Provide the [X, Y] coordinate of the cell's center where the given text is located.  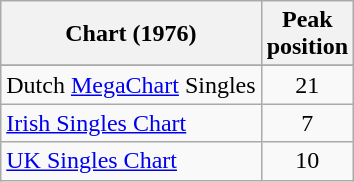
10 [307, 161]
Chart (1976) [131, 34]
7 [307, 123]
Dutch MegaChart Singles [131, 85]
21 [307, 85]
Irish Singles Chart [131, 123]
Peakposition [307, 34]
UK Singles Chart [131, 161]
